Pinpoint the cell where the given text exists, returning its (X, Y) midpoint coordinate. 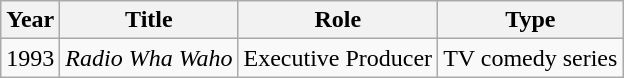
Year (30, 20)
Role (338, 20)
Executive Producer (338, 58)
TV comedy series (530, 58)
1993 (30, 58)
Type (530, 20)
Title (149, 20)
Radio Wha Waho (149, 58)
